Detect which cell encompasses the target text, then output its (X, Y) center coordinate. 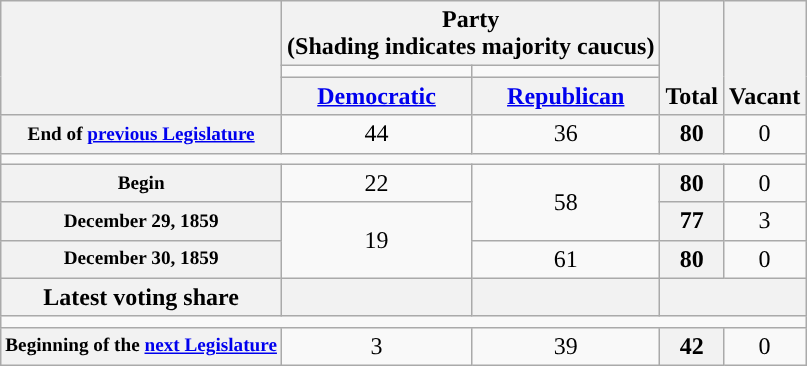
19 (377, 240)
42 (692, 346)
Latest voting share (142, 297)
Begin (142, 183)
Party (Shading indicates majority caucus) (471, 34)
Total (692, 58)
December 30, 1859 (142, 259)
December 29, 1859 (142, 221)
61 (566, 259)
Vacant (764, 58)
58 (566, 202)
77 (692, 221)
39 (566, 346)
End of previous Legislature (142, 134)
Democratic (377, 96)
44 (377, 134)
22 (377, 183)
Beginning of the next Legislature (142, 346)
36 (566, 134)
Republican (566, 96)
